Find where the given text appears and provide that cell's center as [X, Y] coordinate. 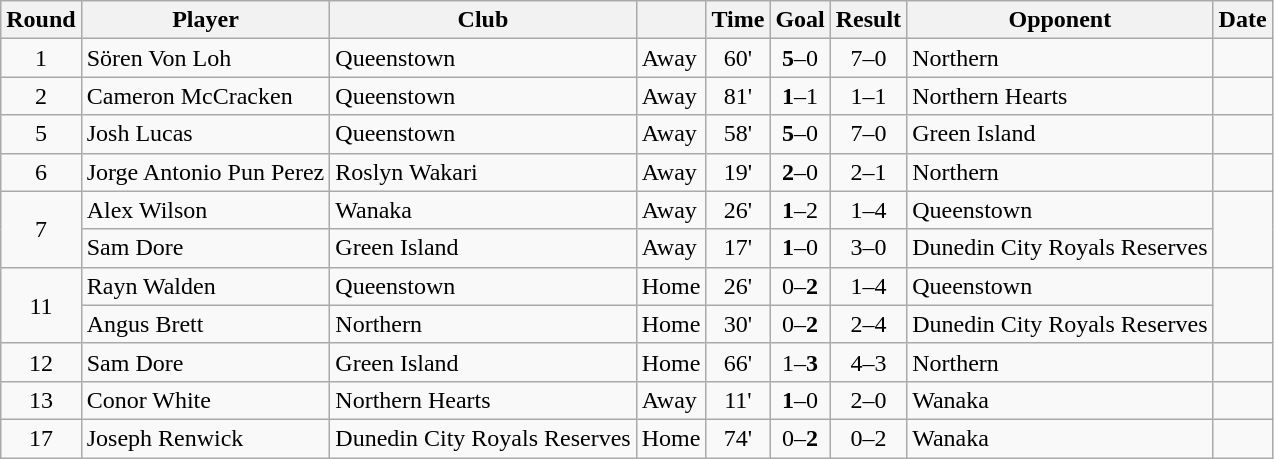
60' [738, 58]
Roslyn Wakari [483, 172]
Cameron McCracken [206, 96]
Date [1242, 20]
Result [868, 20]
81' [738, 96]
13 [41, 400]
58' [738, 134]
Player [206, 20]
Conor White [206, 400]
Josh Lucas [206, 134]
Alex Wilson [206, 210]
Jorge Antonio Pun Perez [206, 172]
66' [738, 362]
12 [41, 362]
Goal [800, 20]
30' [738, 324]
Angus Brett [206, 324]
Round [41, 20]
74' [738, 438]
Club [483, 20]
2–1 [868, 172]
17 [41, 438]
3–0 [868, 248]
Sören Von Loh [206, 58]
Rayn Walden [206, 286]
2 [41, 96]
Joseph Renwick [206, 438]
11 [41, 305]
19' [738, 172]
Opponent [1060, 20]
6 [41, 172]
1–2 [800, 210]
5 [41, 134]
17' [738, 248]
Time [738, 20]
2–4 [868, 324]
7 [41, 229]
4–3 [868, 362]
11' [738, 400]
1 [41, 58]
1–3 [800, 362]
